Identify which cell holds the provided text, then report its (X, Y) central coordinate. 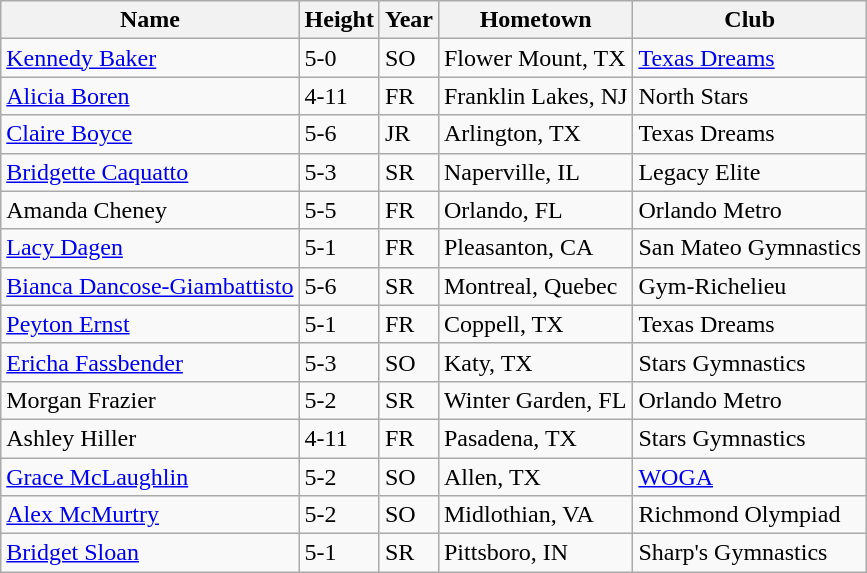
Arlington, TX (535, 134)
Katy, TX (535, 362)
Bridget Sloan (150, 553)
Club (750, 20)
Orlando, FL (535, 210)
Height (339, 20)
Pasadena, TX (535, 438)
Sharp's Gymnastics (750, 553)
JR (408, 134)
Hometown (535, 20)
Year (408, 20)
Montreal, Quebec (535, 286)
Claire Boyce (150, 134)
Amanda Cheney (150, 210)
Gym-Richelieu (750, 286)
Bianca Dancose-Giambattisto (150, 286)
North Stars (750, 96)
Pleasanton, CA (535, 248)
Bridgette Caquatto (150, 172)
Grace McLaughlin (150, 477)
Ashley Hiller (150, 438)
Lacy Dagen (150, 248)
5-5 (339, 210)
Peyton Ernst (150, 324)
Winter Garden, FL (535, 400)
Ericha Fassbender (150, 362)
Pittsboro, IN (535, 553)
Alex McMurtry (150, 515)
Franklin Lakes, NJ (535, 96)
5-0 (339, 58)
WOGA (750, 477)
Legacy Elite (750, 172)
Midlothian, VA (535, 515)
Kennedy Baker (150, 58)
Naperville, IL (535, 172)
Allen, TX (535, 477)
Alicia Boren (150, 96)
Morgan Frazier (150, 400)
Flower Mount, TX (535, 58)
San Mateo Gymnastics (750, 248)
Coppell, TX (535, 324)
Name (150, 20)
Richmond Olympiad (750, 515)
